Output the (x, y) coordinate of the center of the cell containing the given text.  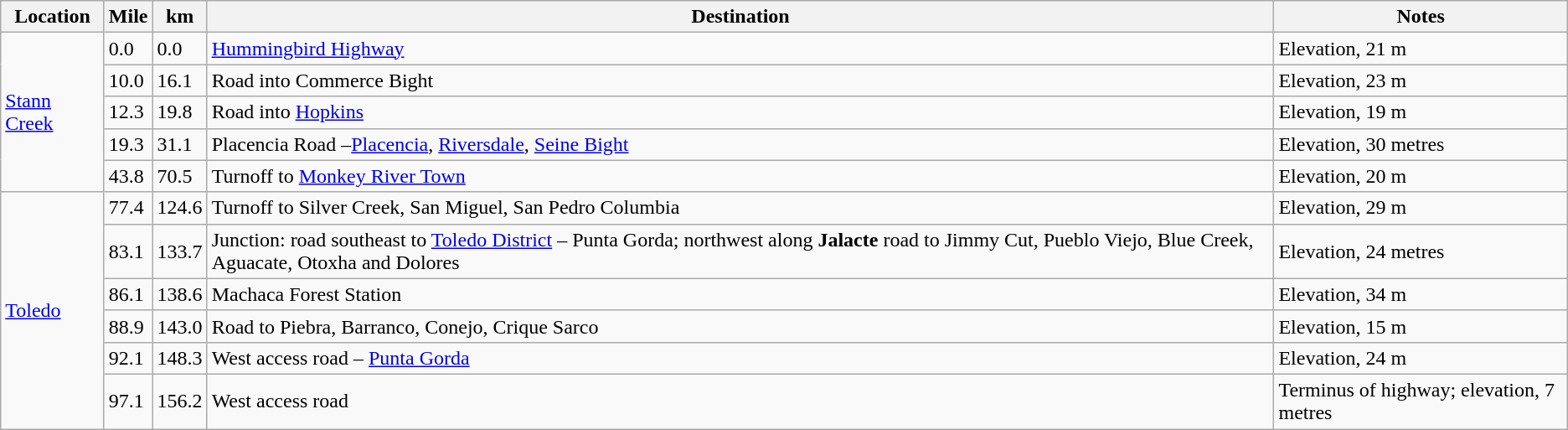
19.8 (179, 112)
138.6 (179, 294)
Turnoff to Monkey River Town (740, 176)
Hummingbird Highway (740, 49)
86.1 (128, 294)
Elevation, 34 m (1421, 294)
83.1 (128, 251)
West access road (740, 401)
Mile (128, 17)
19.3 (128, 144)
31.1 (179, 144)
Elevation, 19 m (1421, 112)
Turnoff to Silver Creek, San Miguel, San Pedro Columbia (740, 208)
Elevation, 29 m (1421, 208)
Road into Hopkins (740, 112)
133.7 (179, 251)
Elevation, 24 m (1421, 358)
Road to Piebra, Barranco, Conejo, Crique Sarco (740, 326)
Notes (1421, 17)
156.2 (179, 401)
km (179, 17)
Location (53, 17)
Placencia Road –Placencia, Riversdale, Seine Bight (740, 144)
Elevation, 30 metres (1421, 144)
88.9 (128, 326)
12.3 (128, 112)
70.5 (179, 176)
10.0 (128, 80)
Stann Creek (53, 112)
Toledo (53, 310)
Elevation, 15 m (1421, 326)
Elevation, 20 m (1421, 176)
148.3 (179, 358)
Destination (740, 17)
Machaca Forest Station (740, 294)
97.1 (128, 401)
16.1 (179, 80)
Elevation, 23 m (1421, 80)
West access road – Punta Gorda (740, 358)
43.8 (128, 176)
92.1 (128, 358)
Terminus of highway; elevation, 7 metres (1421, 401)
Elevation, 24 metres (1421, 251)
77.4 (128, 208)
124.6 (179, 208)
143.0 (179, 326)
Elevation, 21 m (1421, 49)
Road into Commerce Bight (740, 80)
